Return the (X, Y) coordinate for the center point of the cell that contains the specified text.  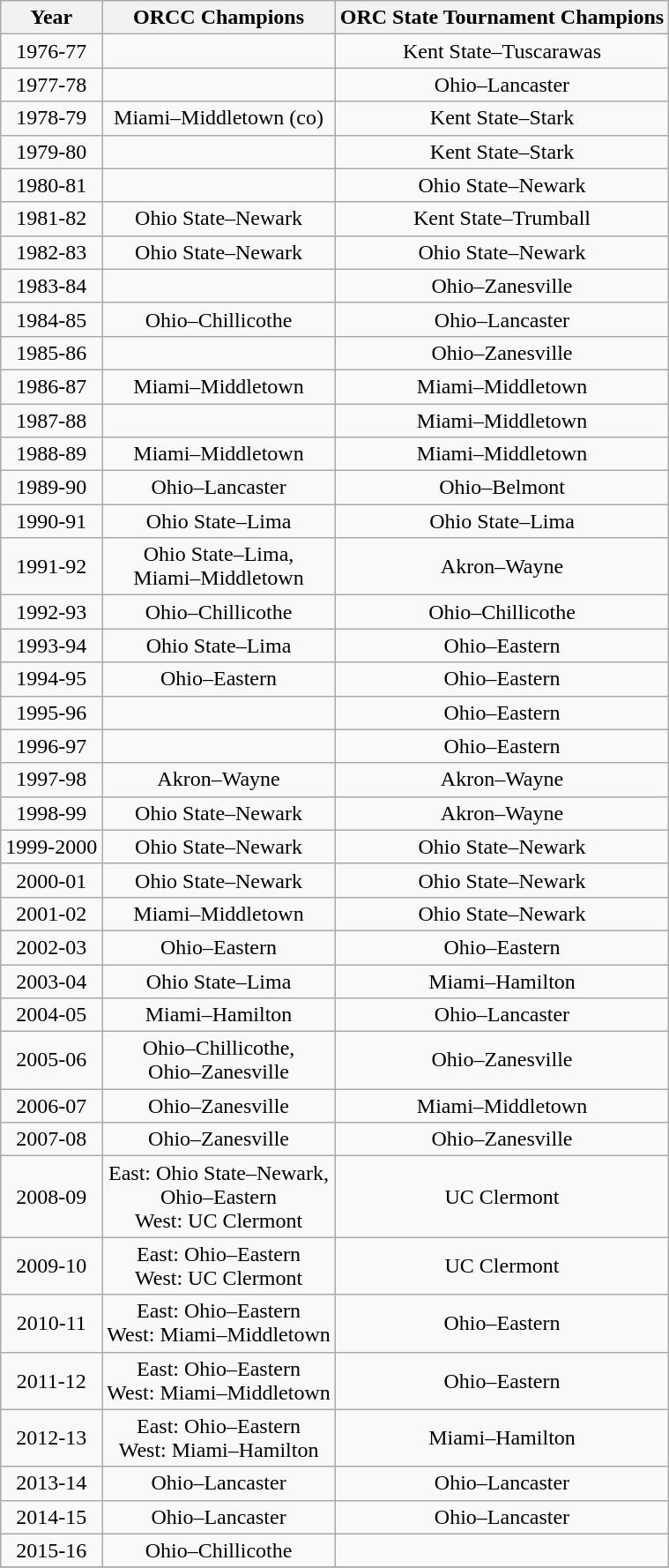
2013-14 (51, 1483)
Kent State–Tuscarawas (502, 51)
1996-97 (51, 746)
Year (51, 18)
2007-08 (51, 1139)
East: Ohio–EasternWest: Miami–Hamilton (219, 1437)
Ohio–Chillicothe,Ohio–Zanesville (219, 1060)
1977-78 (51, 85)
1991-92 (51, 566)
1989-90 (51, 488)
1988-89 (51, 454)
1992-93 (51, 612)
1984-85 (51, 319)
East: Ohio–EasternWest: UC Clermont (219, 1266)
2000-01 (51, 880)
2012-13 (51, 1437)
1998-99 (51, 813)
2001-02 (51, 914)
2005-06 (51, 1060)
2008-09 (51, 1197)
1999-2000 (51, 847)
2004-05 (51, 1015)
1993-94 (51, 646)
2010-11 (51, 1323)
ORC State Tournament Champions (502, 18)
2011-12 (51, 1381)
2002-03 (51, 947)
2009-10 (51, 1266)
1986-87 (51, 386)
Ohio State–Lima,Miami–Middletown (219, 566)
1983-84 (51, 286)
Kent State–Trumball (502, 219)
1997-98 (51, 780)
2006-07 (51, 1106)
2015-16 (51, 1550)
1982-83 (51, 252)
1981-82 (51, 219)
1995-96 (51, 713)
Miami–Middletown (co) (219, 118)
1979-80 (51, 152)
ORCC Champions (219, 18)
1976-77 (51, 51)
2014-15 (51, 1517)
1990-91 (51, 521)
2003-04 (51, 982)
1985-86 (51, 353)
East: Ohio State–Newark,Ohio–EasternWest: UC Clermont (219, 1197)
1980-81 (51, 185)
1978-79 (51, 118)
Ohio–Belmont (502, 488)
1987-88 (51, 421)
1994-95 (51, 679)
